Extract the (X, Y) coordinate from the center of the cell holding the provided text.  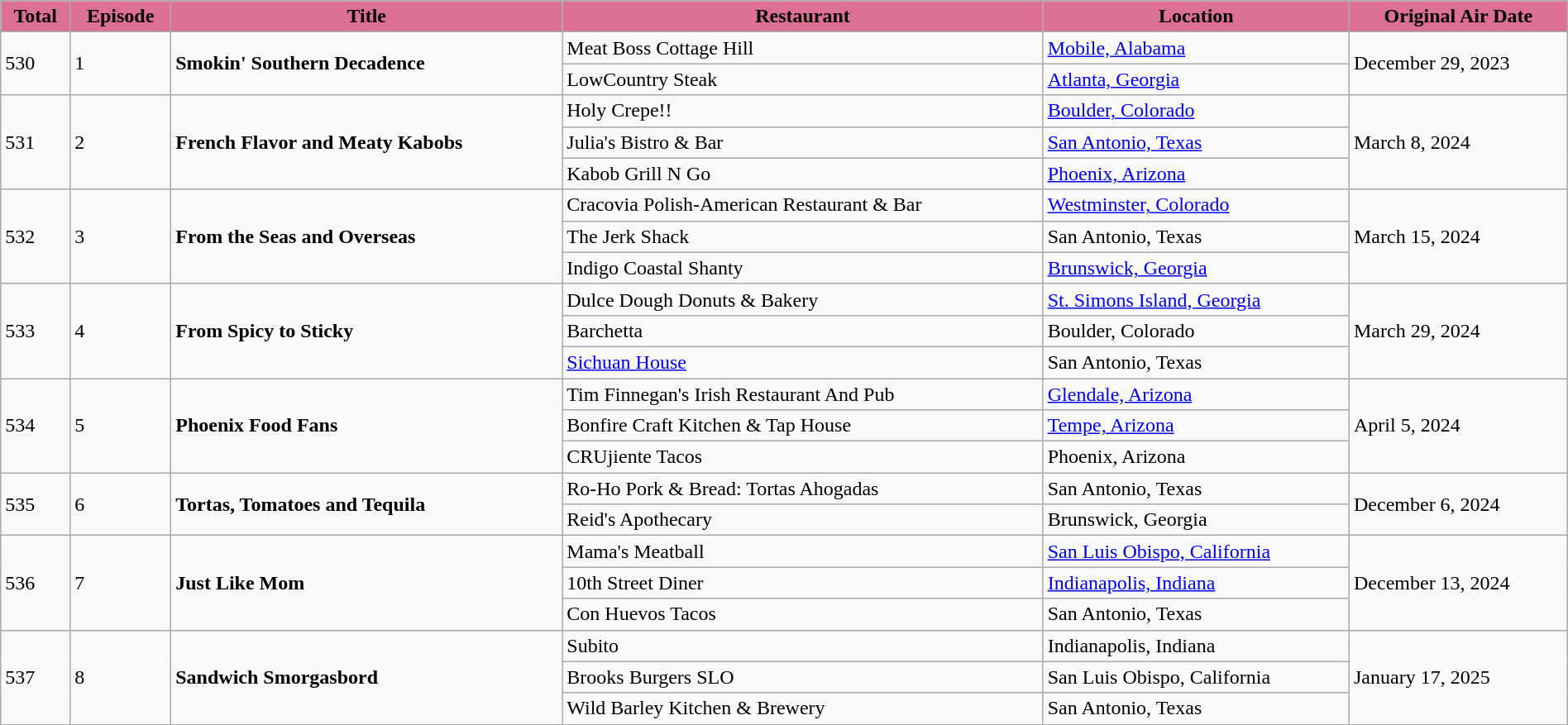
Tim Finnegan's Irish Restaurant And Pub (802, 394)
December 29, 2023 (1458, 64)
10th Street Diner (802, 583)
534 (36, 426)
8 (121, 677)
Meat Boss Cottage Hill (802, 48)
St. Simons Island, Georgia (1196, 299)
Barchetta (802, 331)
Location (1196, 17)
Restaurant (802, 17)
Dulce Dough Donuts & Bakery (802, 299)
7 (121, 583)
Indigo Coastal Shanty (802, 268)
Brooks Burgers SLO (802, 677)
March 15, 2024 (1458, 236)
LowCountry Steak (802, 79)
536 (36, 583)
Tortas, Tomatoes and Tequila (367, 504)
January 17, 2025 (1458, 677)
6 (121, 504)
Subito (802, 646)
533 (36, 331)
Episode (121, 17)
1 (121, 64)
4 (121, 331)
December 13, 2024 (1458, 583)
December 6, 2024 (1458, 504)
Cracovia Polish-American Restaurant & Bar (802, 205)
Glendale, Arizona (1196, 394)
French Flavor and Meaty Kabobs (367, 142)
Julia's Bistro & Bar (802, 142)
Original Air Date (1458, 17)
Smokin' Southern Decadence (367, 64)
Just Like Mom (367, 583)
531 (36, 142)
Atlanta, Georgia (1196, 79)
Bonfire Craft Kitchen & Tap House (802, 426)
Westminster, Colorado (1196, 205)
Title (367, 17)
535 (36, 504)
March 8, 2024 (1458, 142)
Total (36, 17)
2 (121, 142)
Tempe, Arizona (1196, 426)
3 (121, 236)
Wild Barley Kitchen & Brewery (802, 708)
Sandwich Smorgasbord (367, 677)
From the Seas and Overseas (367, 236)
Kabob Grill N Go (802, 174)
Holy Crepe!! (802, 111)
Reid's Apothecary (802, 520)
Con Huevos Tacos (802, 614)
Ro-Ho Pork & Bread: Tortas Ahogadas (802, 489)
Phoenix Food Fans (367, 426)
532 (36, 236)
March 29, 2024 (1458, 331)
537 (36, 677)
The Jerk Shack (802, 236)
530 (36, 64)
CRUjiente Tacos (802, 457)
Mama's Meatball (802, 551)
From Spicy to Sticky (367, 331)
5 (121, 426)
April 5, 2024 (1458, 426)
Sichuan House (802, 362)
Mobile, Alabama (1196, 48)
